Scan for the cell matching the given text and deliver its (x, y) coordinate at center. 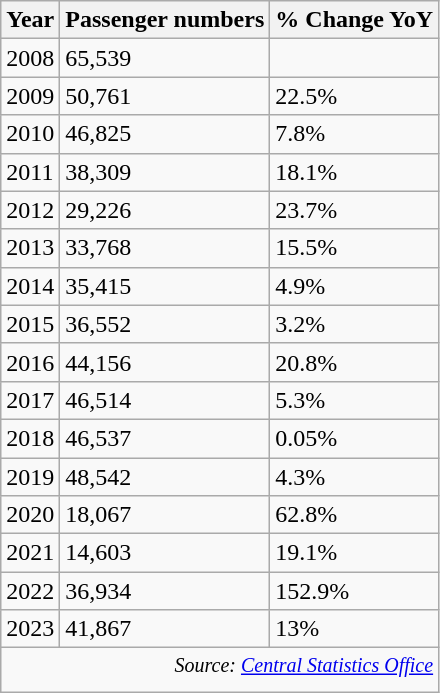
2012 (30, 210)
41,867 (165, 629)
2019 (30, 477)
46,537 (165, 438)
14,603 (165, 553)
152.9% (354, 591)
44,156 (165, 362)
7.8% (354, 134)
4.3% (354, 477)
48,542 (165, 477)
Year (30, 20)
2017 (30, 400)
36,552 (165, 324)
4.9% (354, 286)
2021 (30, 553)
% Change YoY (354, 20)
38,309 (165, 172)
15.5% (354, 248)
Source: Central Statistics Office (220, 670)
2010 (30, 134)
19.1% (354, 553)
22.5% (354, 96)
20.8% (354, 362)
2013 (30, 248)
18,067 (165, 515)
23.7% (354, 210)
2020 (30, 515)
35,415 (165, 286)
5.3% (354, 400)
2008 (30, 58)
2015 (30, 324)
2023 (30, 629)
2014 (30, 286)
33,768 (165, 248)
0.05% (354, 438)
46,825 (165, 134)
29,226 (165, 210)
2016 (30, 362)
65,539 (165, 58)
2018 (30, 438)
2011 (30, 172)
2022 (30, 591)
Passenger numbers (165, 20)
3.2% (354, 324)
13% (354, 629)
62.8% (354, 515)
36,934 (165, 591)
50,761 (165, 96)
18.1% (354, 172)
46,514 (165, 400)
2009 (30, 96)
